Determine the (x, y) coordinate at the center of the cell enclosing the given text.  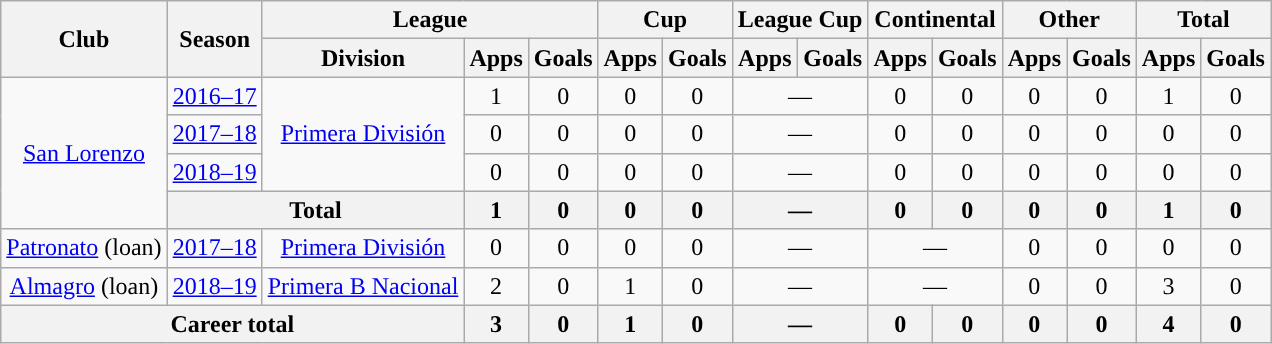
Almagro (loan) (84, 286)
Other (1069, 20)
4 (1168, 324)
Season (214, 39)
Cup (665, 20)
San Lorenzo (84, 153)
Club (84, 39)
Primera B Nacional (363, 286)
League (430, 20)
2016–17 (214, 96)
Patronato (loan) (84, 248)
Division (363, 58)
Continental (935, 20)
League Cup (800, 20)
Career total (232, 324)
2 (496, 286)
